Return the [x, y] coordinate for the center point of the cell that contains the specified text.  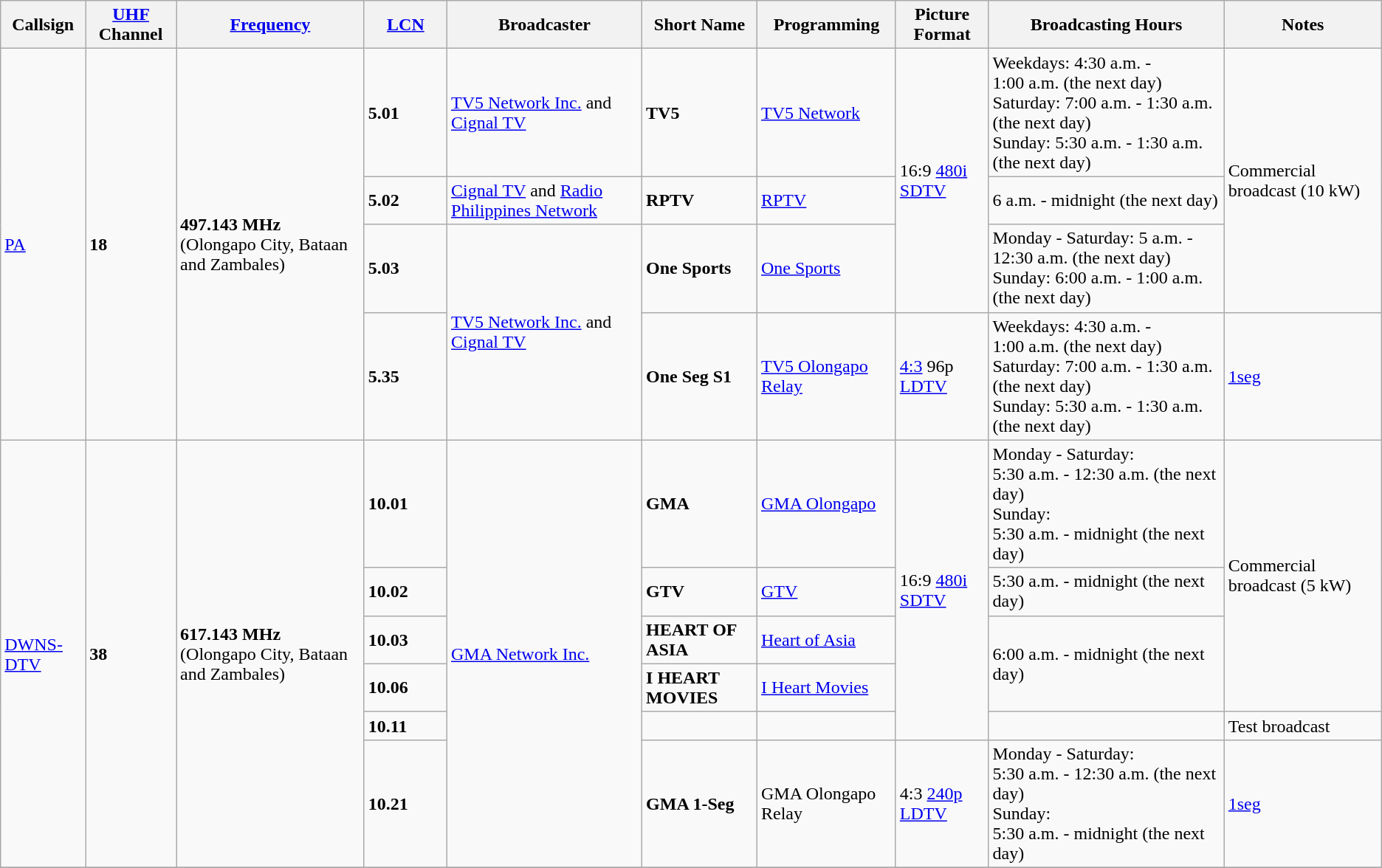
Programming [826, 25]
10.02 [405, 592]
Broadcasting Hours [1106, 25]
Monday - Saturday: 5 a.m. - 12:30 a.m. (the next day) Sunday: 6:00 a.m. - 1:00 a.m. (the next day) [1106, 269]
38 [131, 654]
10.01 [405, 503]
GMA Olongapo Relay [826, 803]
10.06 [405, 688]
Short Name [700, 25]
TV5 Network [826, 112]
Broadcaster [545, 25]
6 a.m. - midnight (the next day) [1106, 201]
18 [131, 244]
DWNS-DTV [43, 654]
GMA [700, 503]
TV5 Olongapo Relay [826, 376]
I HEART MOVIES [700, 688]
PA [43, 244]
I Heart Movies [826, 688]
Commercial broadcast (5 kW) [1302, 576]
TV5 [700, 112]
4:3 240p LDTV [942, 803]
5.03 [405, 269]
617.143 MHz(Olongapo City, Bataan and Zambales) [270, 654]
Notes [1302, 25]
Cignal TV and Radio Philippines Network [545, 201]
5.35 [405, 376]
10.21 [405, 803]
5.02 [405, 201]
Commercial broadcast (10 kW) [1302, 180]
497.143 MHz(Olongapo City, Bataan and Zambales) [270, 244]
Callsign [43, 25]
5.01 [405, 112]
6:00 a.m. - midnight (the next day) [1106, 664]
One Seg S1 [700, 376]
10.11 [405, 726]
GMA 1-Seg [700, 803]
Frequency [270, 25]
HEART OF ASIA [700, 639]
Heart of Asia [826, 639]
5:30 a.m. - midnight (the next day) [1106, 592]
GMA Olongapo [826, 503]
Picture Format [942, 25]
LCN [405, 25]
Test broadcast [1302, 726]
4:3 96p LDTV [942, 376]
GMA Network Inc. [545, 654]
UHF Channel [131, 25]
10.03 [405, 639]
